Detect which cell encompasses the target text, then output its (X, Y) center coordinate. 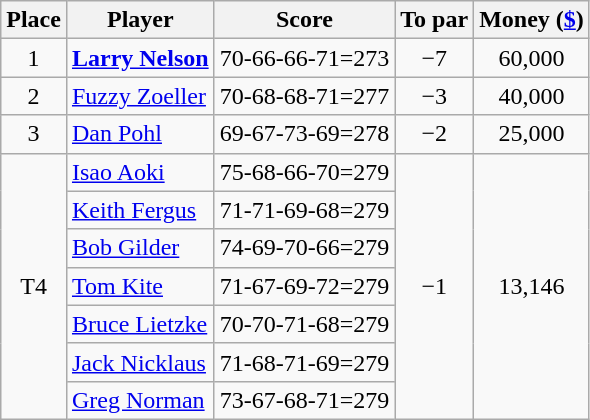
Player (140, 20)
71-71-69-68=279 (304, 210)
Bob Gilder (140, 248)
Fuzzy Zoeller (140, 96)
69-67-73-69=278 (304, 134)
73-67-68-71=279 (304, 400)
T4 (34, 286)
Greg Norman (140, 400)
71-68-71-69=279 (304, 362)
74-69-70-66=279 (304, 248)
40,000 (532, 96)
−3 (434, 96)
1 (34, 58)
Keith Fergus (140, 210)
Larry Nelson (140, 58)
−2 (434, 134)
Score (304, 20)
−7 (434, 58)
To par (434, 20)
70-68-68-71=277 (304, 96)
Dan Pohl (140, 134)
13,146 (532, 286)
70-70-71-68=279 (304, 324)
2 (34, 96)
Jack Nicklaus (140, 362)
Tom Kite (140, 286)
70-66-66-71=273 (304, 58)
60,000 (532, 58)
3 (34, 134)
75-68-66-70=279 (304, 172)
71-67-69-72=279 (304, 286)
Money ($) (532, 20)
25,000 (532, 134)
Bruce Lietzke (140, 324)
−1 (434, 286)
Isao Aoki (140, 172)
Place (34, 20)
